Identify which cell holds the provided text, then report its [x, y] central coordinate. 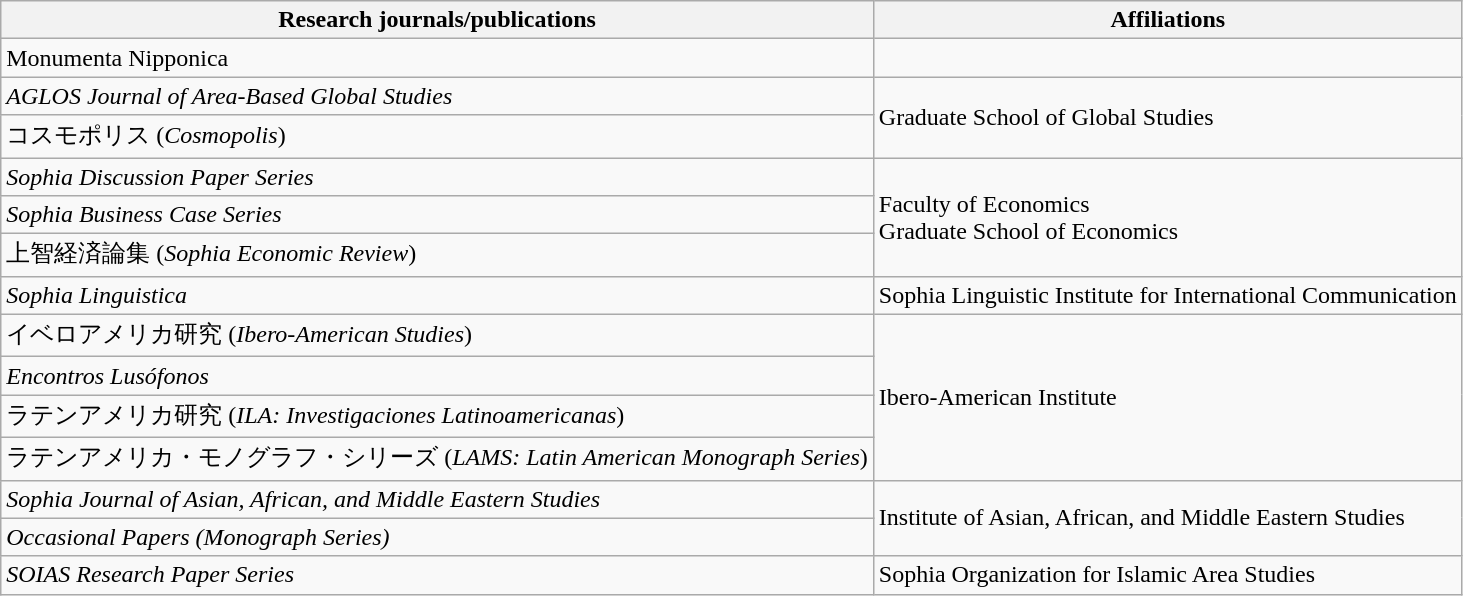
Encontros Lusófonos [438, 376]
Sophia Linguistica [438, 295]
Affiliations [1168, 20]
SOIAS Research Paper Series [438, 575]
Sophia Linguistic Institute for International Communication [1168, 295]
Sophia Journal of Asian, African, and Middle Eastern Studies [438, 499]
Institute of Asian, African, and Middle Eastern Studies [1168, 518]
Faculty of EconomicsGraduate School of Economics [1168, 218]
Sophia Organization for Islamic Area Studies [1168, 575]
Sophia Discussion Paper Series [438, 177]
AGLOS Journal of Area-Based Global Studies [438, 96]
Graduate School of Global Studies [1168, 118]
ラテンアメリカ・モノグラフ・シリーズ (LAMS: Latin American Monograph Series) [438, 458]
Occasional Papers (Monograph Series) [438, 537]
上智経済論集 (Sophia Economic Review) [438, 256]
Ibero-American Institute [1168, 397]
ラテンアメリカ研究 (ILA: Investigaciones Latinoamericanas) [438, 416]
Research journals/publications [438, 20]
Sophia Business Case Series [438, 215]
イベロアメリカ研究 (Ibero-American Studies) [438, 336]
コスモポリス (Cosmopolis) [438, 136]
Monumenta Nipponica [438, 58]
